Extract the [X, Y] coordinate from the center of the cell holding the provided text.  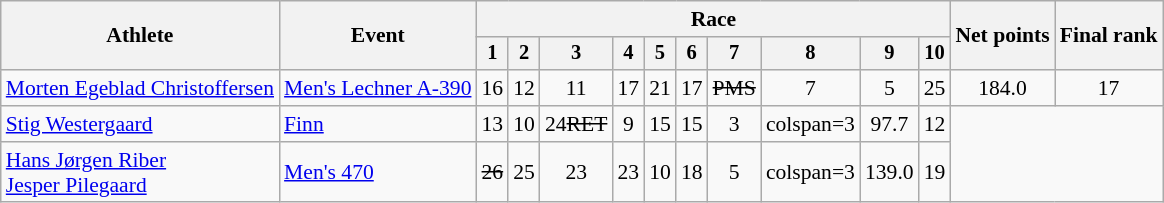
Finn [378, 124]
13 [493, 124]
1 [493, 54]
97.7 [890, 124]
Final rank [1109, 36]
18 [692, 172]
Athlete [140, 36]
26 [493, 172]
Net points [1002, 36]
2 [524, 54]
Morten Egeblad Christoffersen [140, 88]
Stig Westergaard [140, 124]
PMS [734, 88]
8 [810, 54]
Men's 470 [378, 172]
19 [935, 172]
Race [714, 19]
24RET [576, 124]
21 [660, 88]
Event [378, 36]
Hans Jørgen RiberJesper Pilegaard [140, 172]
139.0 [890, 172]
16 [493, 88]
184.0 [1002, 88]
Men's Lechner A-390 [378, 88]
6 [692, 54]
4 [628, 54]
11 [576, 88]
